Return the (X, Y) coordinate for the center point of the cell that contains the specified text.  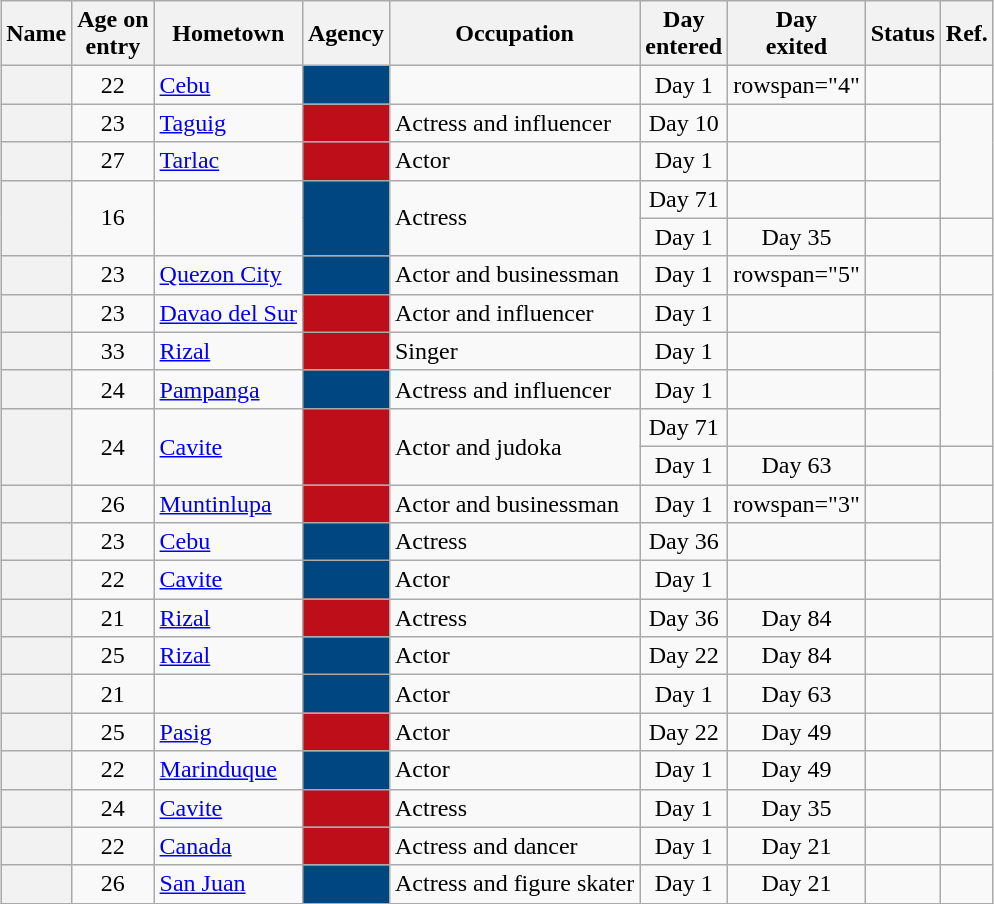
San Juan (228, 884)
Ref. (966, 34)
rowspan="5" (797, 275)
Taguig (228, 123)
33 (113, 351)
Occupation (514, 34)
27 (113, 161)
Singer (514, 351)
16 (113, 218)
Age onentry (113, 34)
Dayentered (684, 34)
Actress and dancer (514, 846)
Name (36, 34)
Pampanga (228, 389)
Dayexited (797, 34)
Actor and judoka (514, 446)
rowspan="3" (797, 503)
rowspan="4" (797, 85)
Davao del Sur (228, 313)
Marinduque (228, 770)
Quezon City (228, 275)
Muntinlupa (228, 503)
Actor and influencer (514, 313)
Pasig (228, 732)
Actress and figure skater (514, 884)
Status (902, 34)
Canada (228, 846)
Agency (346, 34)
Hometown (228, 34)
Day 10 (684, 123)
Tarlac (228, 161)
